Return the [x, y] coordinate for the center point of the cell that contains the specified text.  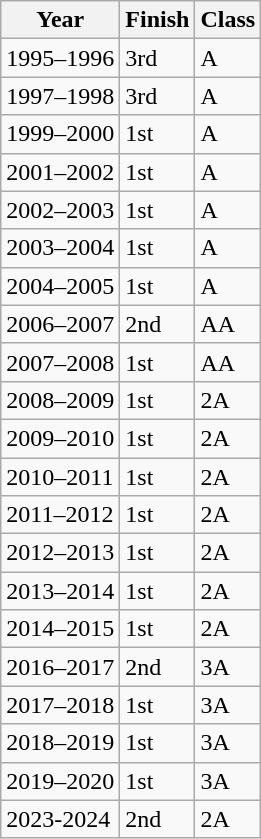
1997–1998 [60, 96]
1999–2000 [60, 134]
2019–2020 [60, 781]
1995–1996 [60, 58]
2013–2014 [60, 591]
2004–2005 [60, 286]
2011–2012 [60, 515]
2009–2010 [60, 438]
2010–2011 [60, 477]
2017–2018 [60, 705]
2006–2007 [60, 324]
2023-2024 [60, 819]
2003–2004 [60, 248]
2012–2013 [60, 553]
2001–2002 [60, 172]
Class [228, 20]
2007–2008 [60, 362]
Finish [158, 20]
Year [60, 20]
2008–2009 [60, 400]
2018–2019 [60, 743]
2016–2017 [60, 667]
2002–2003 [60, 210]
2014–2015 [60, 629]
